Capture the cell that displays the provided text and extract its (X, Y) central coordinate. 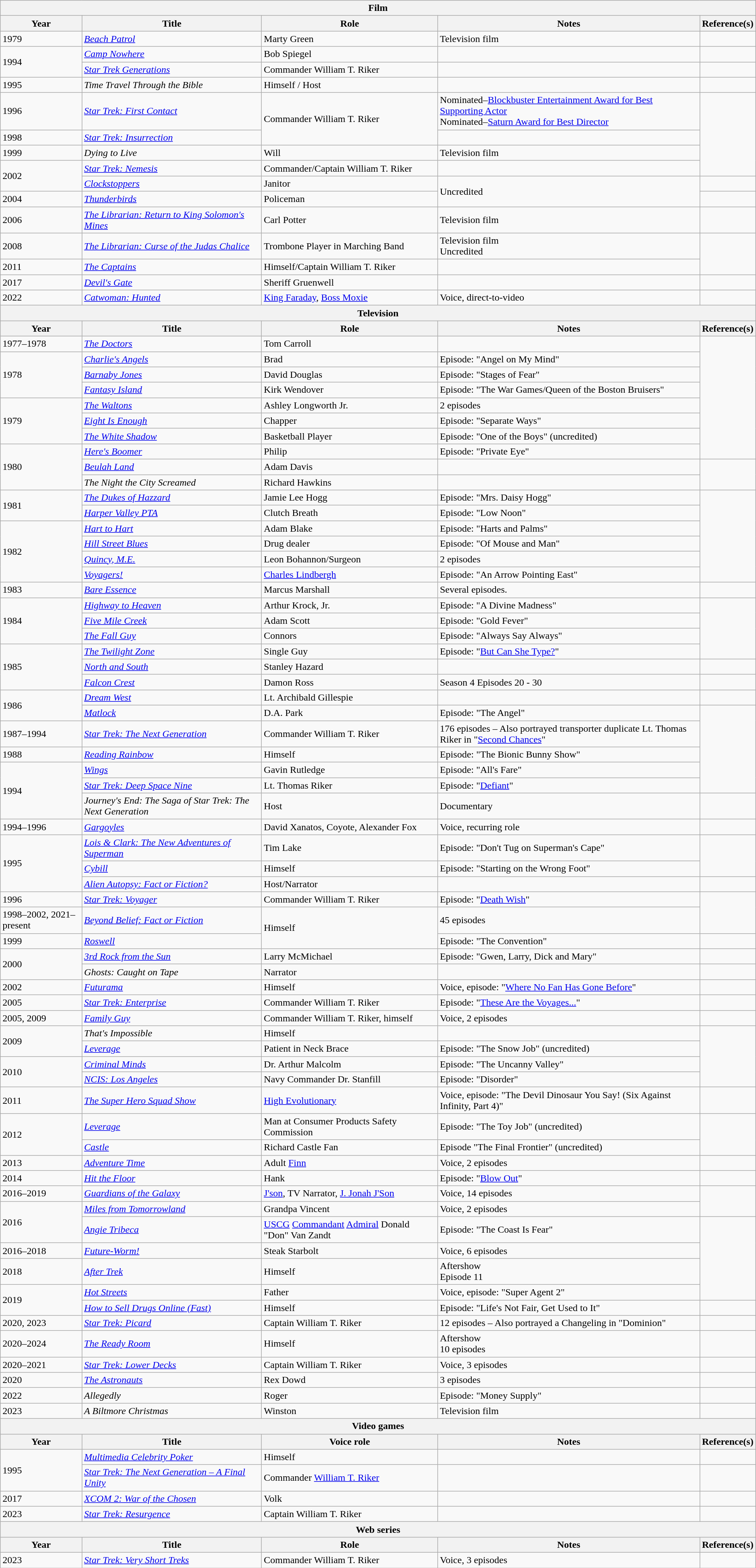
Episode: "Harts and Palms" (569, 528)
Star Trek: The Next Generation (172, 734)
Steak Starbolt (350, 1250)
176 episodes – Also portrayed transporter duplicate Lt. Thomas Riker in "Second Chances" (569, 734)
XCOM 2: War of the Chosen (172, 1499)
Episode: "An Arrow Pointing East" (569, 575)
Uncredited (569, 191)
Lt. Thomas Riker (350, 785)
Episode: "The Coast Is Fear" (569, 1230)
Episode: "Angel on My Mind" (569, 359)
How to Sell Drugs Online (Fast) (172, 1308)
Barnaby Jones (172, 375)
1985 (41, 667)
Star Trek: Enterprise (172, 1002)
12 episodes – Also portrayed a Changeling in "Dominion" (569, 1323)
Star Trek: Voyager (172, 899)
Episode: "Of Mouse and Man" (569, 544)
Star Trek: Nemesis (172, 168)
Episode: "Private Eye" (569, 451)
Dr. Arthur Malcolm (350, 1064)
Television filmUncredited (569, 246)
Commander/Captain William T. Riker (350, 168)
1981 (41, 505)
Kirk Wendover (350, 390)
Episode: "Disorder" (569, 1080)
Catwoman: Hunted (172, 298)
David Xanatos, Coyote, Alexander Fox (350, 827)
Episode: "Life's Not Fair, Get Used to It" (569, 1308)
Philip (350, 451)
Roswell (172, 941)
Marcus Marshall (350, 590)
The Captains (172, 267)
Alien Autopsy: Fact or Fiction? (172, 884)
The Doctors (172, 344)
Himself/Captain William T. Riker (350, 267)
Episode: "Starting on the Wrong Foot" (569, 869)
Episode: "Death Wish" (569, 899)
Chapper (350, 421)
Episode: "Low Noon" (569, 513)
Voice, recurring role (569, 827)
Fantasy Island (172, 390)
Episode: "Gwen, Larry, Dick and Mary" (569, 956)
Harper Valley PTA (172, 513)
Arthur Krock, Jr. (350, 605)
Grandpa Vincent (350, 1209)
Carl Potter (350, 220)
Wings (172, 770)
Several episodes. (569, 590)
The Waltons (172, 405)
Video games (378, 1426)
Here's Boomer (172, 451)
Ghosts: Caught on Tape (172, 972)
Episode: "Gold Fever" (569, 621)
Host/Narrator (350, 884)
Voice, 6 episodes (569, 1250)
Episode: "Don't Tug on Superman's Cape" (569, 848)
Criminal Minds (172, 1064)
Nominated–Blockbuster Entertainment Award for Best Supporting ActorNominated–Saturn Award for Best Director (569, 111)
Bare Essence (172, 590)
Beyond Belief: Fact or Fiction (172, 920)
Star Trek: The Next Generation – A Final Unity (172, 1478)
Trombone Player in Marching Band (350, 246)
Hit the Floor (172, 1178)
1988 (41, 755)
Dream West (172, 697)
Miles from Tomorrowland (172, 1209)
The Librarian: Return to King Solomon's Mines (172, 220)
Bob Spiegel (350, 54)
Episode: "But Can She Type?" (569, 651)
Hart to Hart (172, 528)
2008 (41, 246)
Himself / Host (350, 85)
The Twilight Zone (172, 651)
2013 (41, 1163)
The Librarian: Curse of the Judas Chalice (172, 246)
Falcon Crest (172, 682)
2004 (41, 199)
Gavin Rutledge (350, 770)
High Evolutionary (350, 1101)
Matlock (172, 713)
Janitor (350, 183)
The Super Hero Squad Show (172, 1101)
Marty Green (350, 39)
Star Trek Generations (172, 69)
1978 (41, 375)
Aftershow10 episodes (569, 1344)
Tim Lake (350, 848)
Episode: "The Convention" (569, 941)
Basketball Player (350, 436)
Hill Street Blues (172, 544)
2014 (41, 1178)
The White Shadow (172, 436)
Charles Lindbergh (350, 575)
Reading Rainbow (172, 755)
Allegedly (172, 1395)
Damon Ross (350, 682)
Charlie's Angels (172, 359)
Star Trek: Insurrection (172, 137)
2020 (41, 1380)
Tom Carroll (350, 344)
Episode: "All's Fare" (569, 770)
Lt. Archibald Gillespie (350, 697)
North and South (172, 667)
Star Trek: Picard (172, 1323)
Adult Finn (350, 1163)
Quincy, M.E. (172, 559)
2016 (41, 1222)
Dying to Live (172, 153)
Adam Scott (350, 621)
Volk (350, 1499)
King Faraday, Boss Moxie (350, 298)
Jamie Lee Hogg (350, 498)
Single Guy (350, 651)
2012 (41, 1134)
Winston (350, 1411)
Highway to Heaven (172, 605)
Star Trek: Lower Decks (172, 1365)
Journey's End: The Saga of Star Trek: The Next Generation (172, 806)
The Fall Guy (172, 636)
Angie Tribeca (172, 1230)
2019 (41, 1300)
2006 (41, 220)
Voice, 14 episodes (569, 1193)
Richard Hawkins (350, 482)
Gargoyles (172, 827)
2010 (41, 1072)
Beulah Land (172, 467)
Lois & Clark: The New Adventures of Superman (172, 848)
Will (350, 153)
Richard Castle Fan (350, 1147)
Family Guy (172, 1018)
Star Trek: Resurgence (172, 1514)
Episode: "Blow Out" (569, 1178)
Episode: "Separate Ways" (569, 421)
2020–2024 (41, 1344)
Episode: "Mrs. Daisy Hogg" (569, 498)
Episode: "The Snow Job" (uncredited) (569, 1049)
Father (350, 1292)
Documentary (569, 806)
1998–2002, 2021–present (41, 920)
Adventure Time (172, 1163)
Episode: "Stages of Fear" (569, 375)
Episode: "The War Games/Queen of the Boston Bruisers" (569, 390)
Star Trek: Very Short Treks (172, 1560)
1998 (41, 137)
The Astronauts (172, 1380)
Episode: "The Uncanny Valley" (569, 1064)
Episode: "One of the Boys" (uncredited) (569, 436)
Commander William T. Riker, himself (350, 1018)
Voice, episode: "Where No Fan Has Gone Before" (569, 987)
Episode "The Final Frontier" (uncredited) (569, 1147)
Rex Dowd (350, 1380)
The Night the City Screamed (172, 482)
1987–1994 (41, 734)
2005 (41, 1002)
Episode: "Defiant" (569, 785)
Drug dealer (350, 544)
Adam Davis (350, 467)
2016–2018 (41, 1250)
Man at Consumer Products Safety Commission (350, 1126)
2020, 2023 (41, 1323)
Hank (350, 1178)
Hot Streets (172, 1292)
Larry McMichael (350, 956)
Camp Nowhere (172, 54)
The Dukes of Hazzard (172, 498)
Castle (172, 1147)
Future-Worm! (172, 1250)
Multimedia Celebrity Poker (172, 1457)
Episode: "These Are the Voyages..." (569, 1002)
Beach Patrol (172, 39)
Connors (350, 636)
Roger (350, 1395)
The Ready Room (172, 1344)
Clockstoppers (172, 183)
Devil's Gate (172, 282)
That's Impossible (172, 1033)
1986 (41, 705)
Star Trek: First Contact (172, 111)
Voice, episode: "Super Agent 2" (569, 1292)
Episode: "Always Say Always" (569, 636)
Season 4 Episodes 20 - 30 (569, 682)
2016–2019 (41, 1193)
After Trek (172, 1271)
Episode: "Money Supply" (569, 1395)
Episode: "The Toy Job" (uncredited) (569, 1126)
Clutch Breath (350, 513)
Eight Is Enough (172, 421)
45 episodes (569, 920)
2018 (41, 1271)
Cybill (172, 869)
Host (350, 806)
Voice, direct-to-video (569, 298)
Narrator (350, 972)
Voice, episode: "The Devil Dinosaur You Say! (Six Against Infinity, Part 4)" (569, 1101)
2020–2021 (41, 1365)
J'son, TV Narrator, J. Jonah J'Son (350, 1193)
NCIS: Los Angeles (172, 1080)
A Biltmore Christmas (172, 1411)
1983 (41, 590)
Star Trek: Deep Space Nine (172, 785)
Time Travel Through the Bible (172, 85)
USCG Commandant Admiral Donald "Don" Van Zandt (350, 1230)
Five Mile Creek (172, 621)
Sheriff Gruenwell (350, 282)
Episode: "The Bionic Bunny Show" (569, 755)
Television (378, 313)
Brad (350, 359)
David Douglas (350, 375)
1984 (41, 621)
Policeman (350, 199)
1982 (41, 551)
Guardians of the Galaxy (172, 1193)
1977–1978 (41, 344)
2005, 2009 (41, 1018)
2000 (41, 964)
3rd Rock from the Sun (172, 956)
Voyagers! (172, 575)
Episode: "The Angel" (569, 713)
AftershowEpisode 11 (569, 1271)
Futurama (172, 987)
Navy Commander Dr. Stanfill (350, 1080)
Episode: "A Divine Madness" (569, 605)
1980 (41, 467)
Thunderbirds (172, 199)
Stanley Hazard (350, 667)
Ashley Longworth Jr. (350, 405)
Film (378, 8)
Voice role (350, 1442)
D.A. Park (350, 713)
2009 (41, 1041)
3 episodes (569, 1380)
1994–1996 (41, 827)
Adam Blake (350, 528)
Web series (378, 1529)
Patient in Neck Brace (350, 1049)
Leon Bohannon/Surgeon (350, 559)
